Determine the (x, y) coordinate at the center of the cell enclosing the given text.  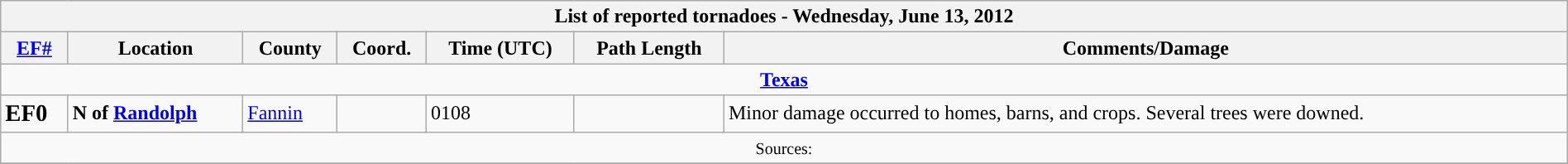
Texas (784, 80)
Fannin (290, 113)
Sources: (784, 147)
Comments/Damage (1145, 48)
EF# (35, 48)
EF0 (35, 113)
0108 (501, 113)
Coord. (382, 48)
N of Randolph (155, 113)
Time (UTC) (501, 48)
Minor damage occurred to homes, barns, and crops. Several trees were downed. (1145, 113)
County (290, 48)
Path Length (648, 48)
List of reported tornadoes - Wednesday, June 13, 2012 (784, 17)
Location (155, 48)
